Determine the [X, Y] coordinate at the center of the cell enclosing the given text.  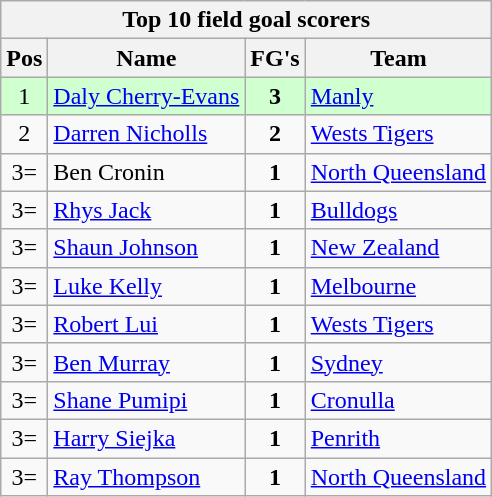
Robert Lui [146, 324]
Daly Cherry-Evans [146, 96]
Cronulla [398, 400]
Shane Pumipi [146, 400]
New Zealand [398, 248]
Pos [24, 58]
Manly [398, 96]
Ray Thompson [146, 477]
Harry Siejka [146, 438]
Penrith [398, 438]
Top 10 field goal scorers [246, 20]
Ben Cronin [146, 172]
Darren Nicholls [146, 134]
Melbourne [398, 286]
FG's [275, 58]
3 [275, 96]
Bulldogs [398, 210]
Luke Kelly [146, 286]
Rhys Jack [146, 210]
Shaun Johnson [146, 248]
Team [398, 58]
Name [146, 58]
Ben Murray [146, 362]
Sydney [398, 362]
